Find where the given text appears and provide that cell's center as [x, y] coordinate. 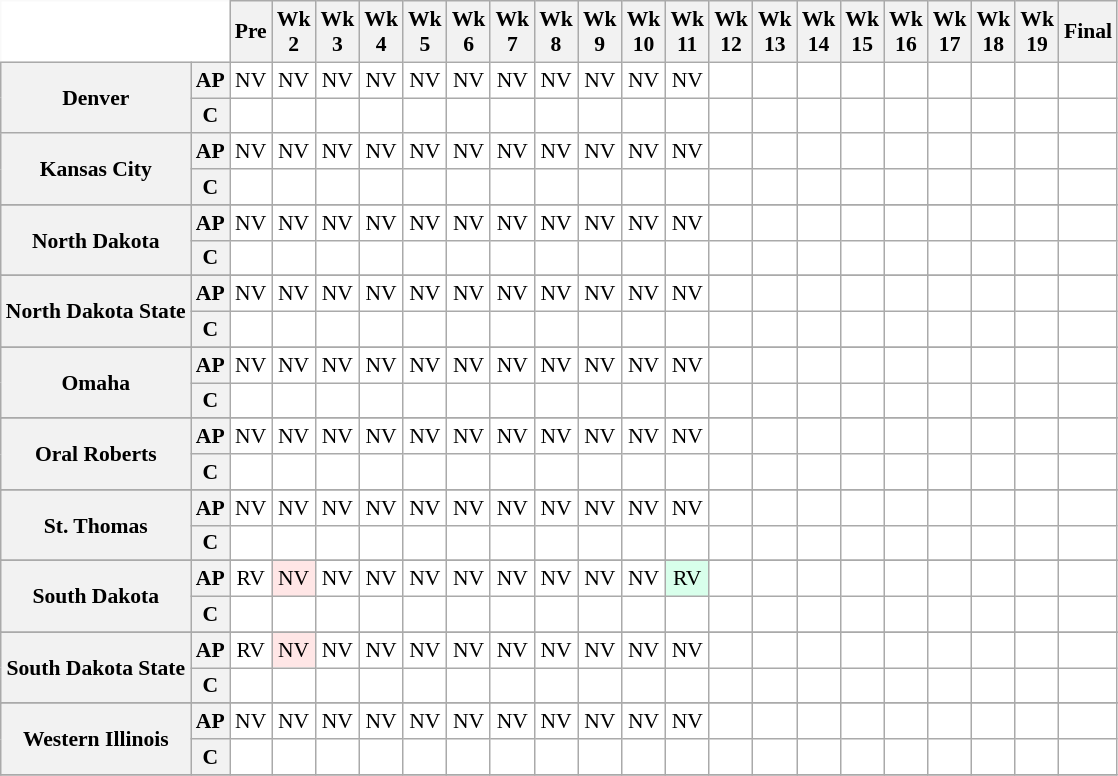
Wk12 [731, 32]
Wk5 [425, 32]
Wk10 [644, 32]
Wk19 [1037, 32]
Wk18 [994, 32]
Wk17 [950, 32]
Omaha [96, 382]
South Dakota State [96, 668]
Wk9 [600, 32]
North Dakota State [96, 312]
Wk3 [337, 32]
Wk13 [775, 32]
Kansas City [96, 170]
Denver [96, 98]
Wk4 [381, 32]
Wk8 [556, 32]
Wk16 [906, 32]
Wk6 [469, 32]
Oral Roberts [96, 454]
South Dakota [96, 596]
Wk15 [862, 32]
Western Illinois [96, 740]
St. Thomas [96, 526]
Final [1088, 32]
Wk2 [294, 32]
Wk7 [512, 32]
Wk14 [819, 32]
North Dakota [96, 240]
Pre [251, 32]
Wk11 [687, 32]
